Provide the [X, Y] coordinate of the cell's center where the given text is located.  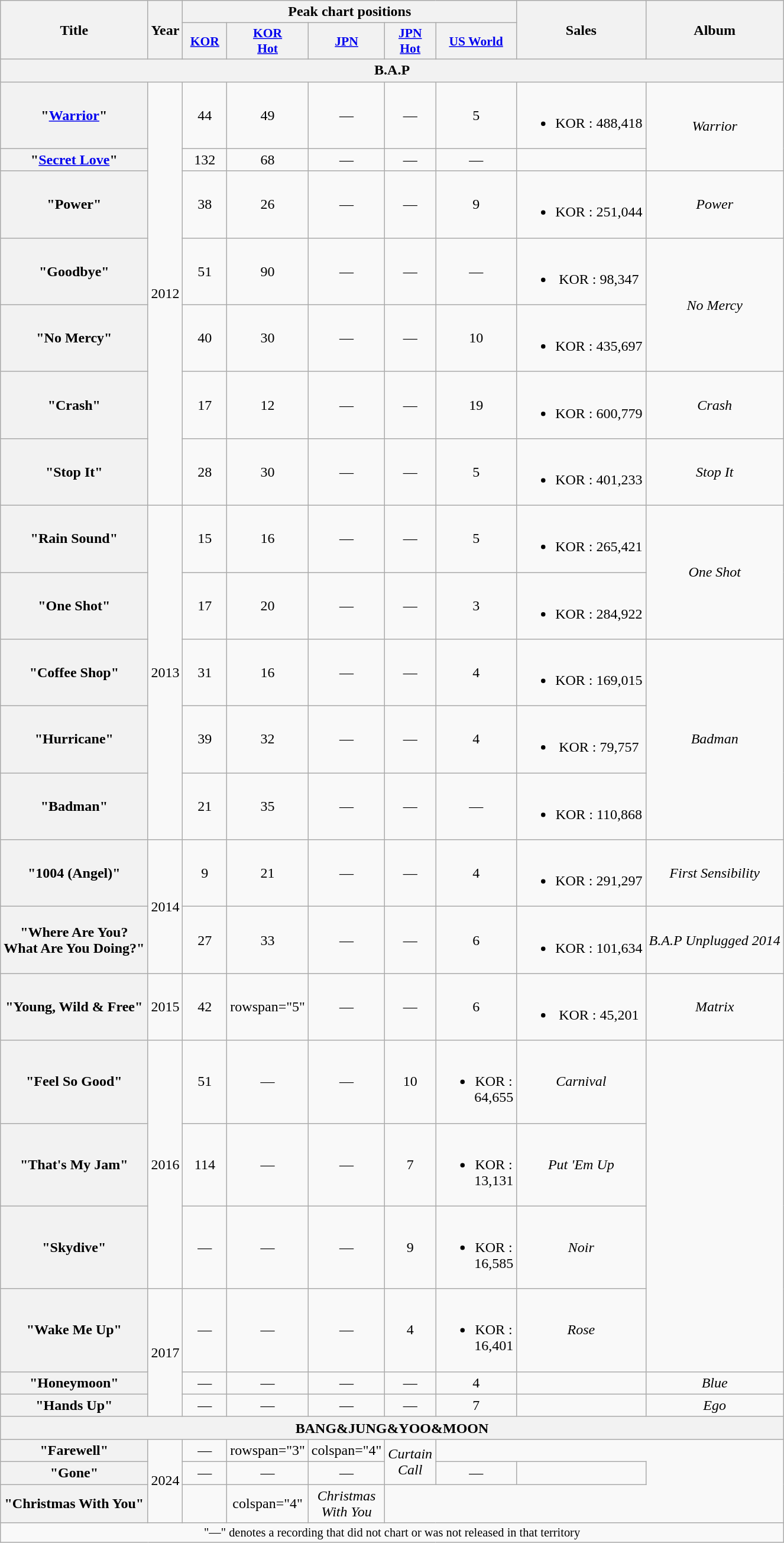
Peak chart positions [350, 12]
31 [205, 673]
US World [477, 41]
49 [268, 115]
"Goodbye" [74, 271]
44 [205, 115]
JPN [346, 41]
"Warrior" [74, 115]
2017 [166, 1353]
Noir [581, 1247]
"Gone" [74, 1473]
"Badman" [74, 807]
"Power" [74, 205]
39 [205, 739]
KOR : 16,401 [477, 1330]
28 [205, 472]
One Shot [714, 572]
KOR [205, 41]
33 [268, 940]
"Wake Me Up" [74, 1330]
"One Shot" [74, 606]
15 [205, 538]
B.A.P Unplugged 2014 [714, 940]
32 [268, 739]
KOR : 13,131 [477, 1164]
Carnival [581, 1082]
BANG&JUNG&YOO&MOON [393, 1428]
"Stop It" [74, 472]
Rose [581, 1330]
Title [74, 30]
Sales [581, 30]
Christmas With You [346, 1503]
Power [714, 205]
"Secret Love" [74, 160]
KOR : 101,634 [581, 940]
"Skydive" [74, 1247]
JPNHot [410, 41]
Ego [714, 1405]
"Hurricane" [74, 739]
Curtain Call [410, 1461]
"Coffee Shop" [74, 673]
KOR : 600,779 [581, 405]
"Hands Up" [74, 1405]
"Rain Sound" [74, 538]
26 [268, 205]
"Farewell" [74, 1450]
KOR : 16,585 [477, 1247]
KOR : 251,044 [581, 205]
Matrix [714, 1007]
"Crash" [74, 405]
KOR : 435,697 [581, 338]
KOR : 79,757 [581, 739]
"Christmas With You" [74, 1503]
KOR : 401,233 [581, 472]
KORHot [268, 41]
27 [205, 940]
114 [205, 1164]
2015 [166, 1007]
KOR : 284,922 [581, 606]
KOR : 488,418 [581, 115]
"Feel So Good" [74, 1082]
Blue [714, 1383]
2024 [166, 1481]
2012 [166, 293]
3 [477, 606]
Badman [714, 739]
19 [477, 405]
2013 [166, 672]
"No Mercy" [74, 338]
68 [268, 160]
KOR : 64,655 [477, 1082]
KOR : 169,015 [581, 673]
20 [268, 606]
"Young, Wild & Free" [74, 1007]
Put 'Em Up [581, 1164]
KOR : 291,297 [581, 873]
Crash [714, 405]
12 [268, 405]
First Sensibility [714, 873]
KOR : 98,347 [581, 271]
"—" denotes a recording that did not chart or was not released in that territory [393, 1533]
"Honeymoon" [74, 1383]
No Mercy [714, 305]
B.A.P [393, 70]
KOR : 45,201 [581, 1007]
Warrior [714, 127]
40 [205, 338]
2016 [166, 1164]
rowspan="3" [268, 1450]
2014 [166, 907]
Album [714, 30]
42 [205, 1007]
rowspan="5" [268, 1007]
"Where Are You? What Are You Doing?" [74, 940]
Stop It [714, 472]
90 [268, 271]
132 [205, 160]
"1004 (Angel)" [74, 873]
35 [268, 807]
"That's My Jam" [74, 1164]
Year [166, 30]
KOR : 110,868 [581, 807]
KOR : 265,421 [581, 538]
38 [205, 205]
